Identify which cell holds the provided text, then report its (x, y) central coordinate. 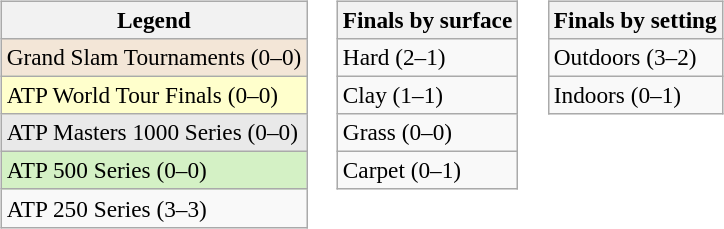
Hard (2–1) (427, 57)
ATP Masters 1000 Series (0–0) (154, 133)
Finals by surface (427, 20)
ATP World Tour Finals (0–0) (154, 95)
Grass (0–0) (427, 133)
Outdoors (3–2) (635, 57)
Legend (154, 20)
ATP 250 Series (3–3) (154, 208)
Clay (1–1) (427, 95)
Finals by setting (635, 20)
ATP 500 Series (0–0) (154, 171)
Indoors (0–1) (635, 95)
Carpet (0–1) (427, 171)
Grand Slam Tournaments (0–0) (154, 57)
